For the text-containing cell, return its midpoint in [X, Y] coordinate format. 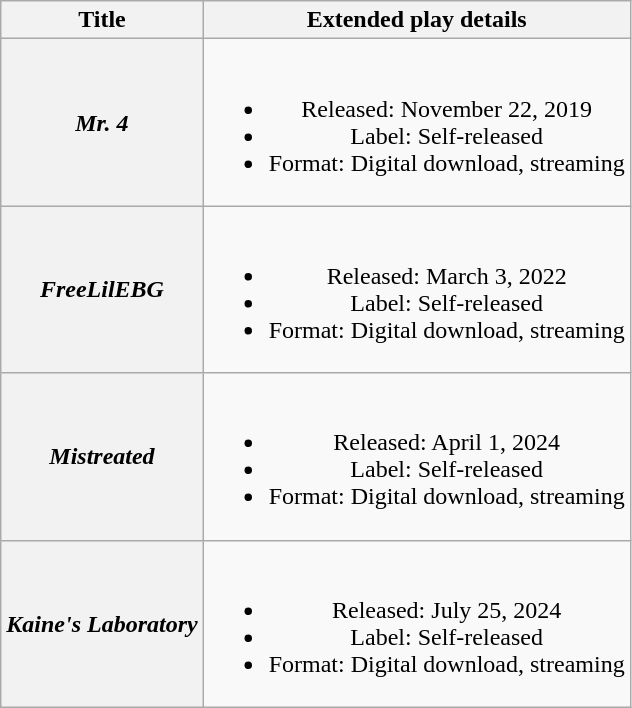
Mistreated [102, 456]
Released: July 25, 2024Label: Self-releasedFormat: Digital download, streaming [416, 624]
Released: March 3, 2022Label: Self-releasedFormat: Digital download, streaming [416, 290]
Mr. 4 [102, 122]
FreeLilEBG [102, 290]
Title [102, 20]
Released: November 22, 2019Label: Self-releasedFormat: Digital download, streaming [416, 122]
Released: April 1, 2024Label: Self-releasedFormat: Digital download, streaming [416, 456]
Kaine's Laboratory [102, 624]
Extended play details [416, 20]
